Return the [X, Y] coordinate for the center point of the cell that contains the specified text.  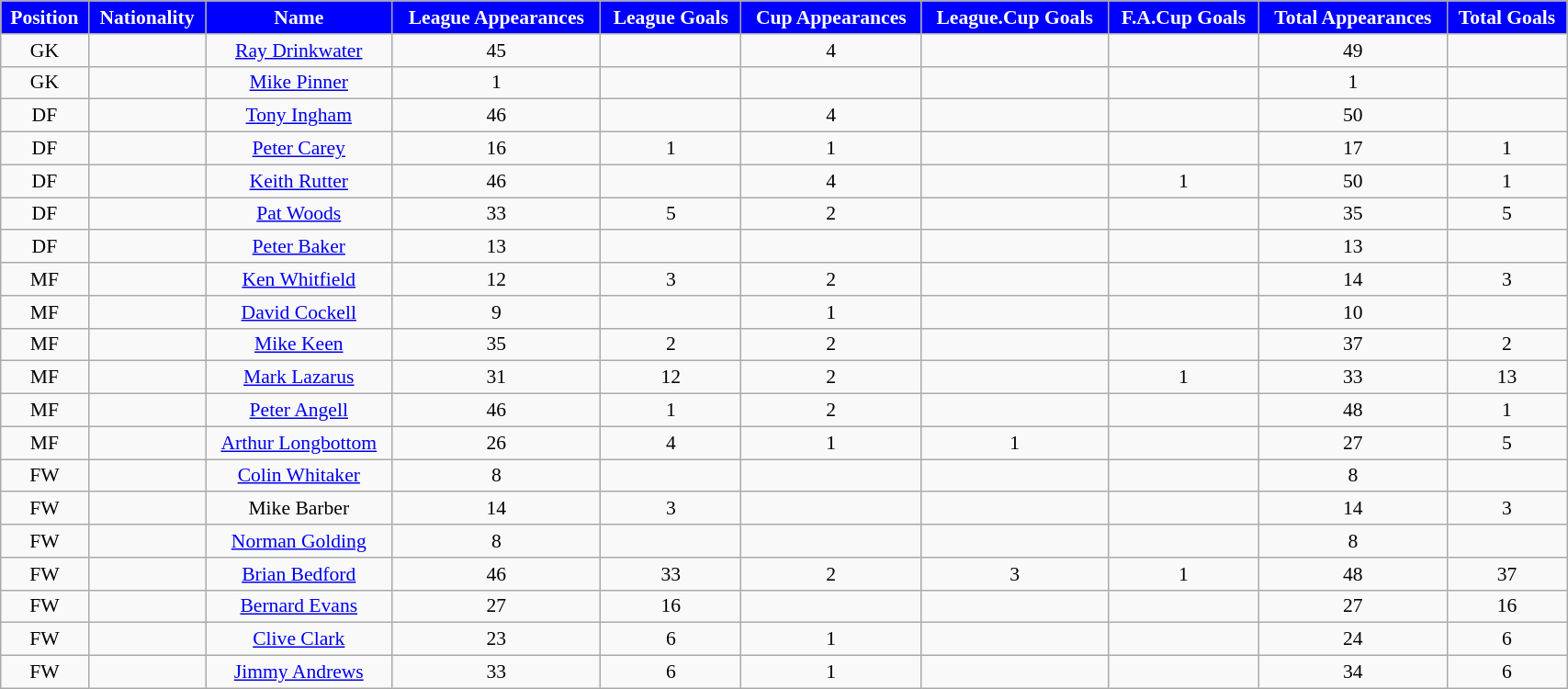
Nationality [147, 17]
League.Cup Goals [1015, 17]
Tony Ingham [299, 116]
Keith Rutter [299, 181]
45 [496, 51]
Name [299, 17]
Cup Appearances [831, 17]
Total Goals [1506, 17]
26 [496, 443]
Bernard Evans [299, 606]
Brian Bedford [299, 574]
Clive Clark [299, 639]
Total Appearances [1354, 17]
Ray Drinkwater [299, 51]
Pat Woods [299, 214]
49 [1354, 51]
Peter Carey [299, 149]
Position [44, 17]
Peter Baker [299, 247]
10 [1354, 312]
Mike Keen [299, 344]
Mike Barber [299, 509]
League Appearances [496, 17]
Colin Whitaker [299, 476]
Mark Lazarus [299, 378]
9 [496, 312]
David Cockell [299, 312]
31 [496, 378]
23 [496, 639]
17 [1354, 149]
Arthur Longbottom [299, 443]
Mike Pinner [299, 83]
Peter Angell [299, 411]
34 [1354, 672]
Norman Golding [299, 541]
F.A.Cup Goals [1183, 17]
Jimmy Andrews [299, 672]
League Goals [671, 17]
Ken Whitfield [299, 279]
24 [1354, 639]
